Find where the given text appears and provide that cell's center as (X, Y) coordinate. 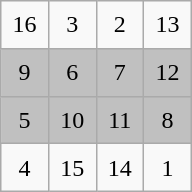
12 (168, 72)
13 (168, 25)
15 (72, 168)
9 (25, 72)
8 (168, 120)
11 (120, 120)
10 (72, 120)
2 (120, 25)
14 (120, 168)
7 (120, 72)
6 (72, 72)
16 (25, 25)
3 (72, 25)
5 (25, 120)
1 (168, 168)
4 (25, 168)
